Identify which cell holds the provided text, then report its (X, Y) central coordinate. 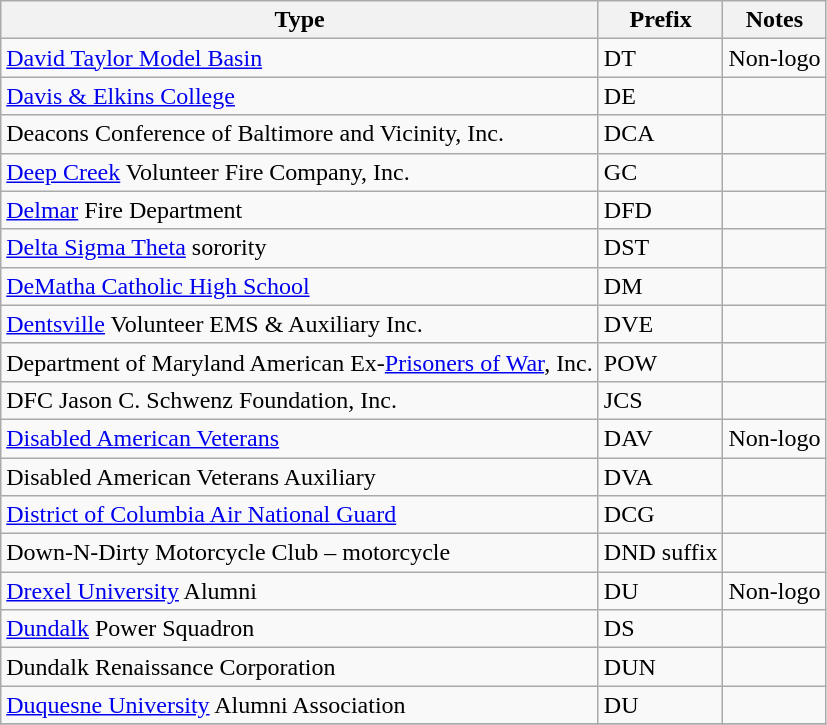
Davis & Elkins College (300, 96)
DUN (660, 667)
DFC Jason C. Schwenz Foundation, Inc. (300, 400)
DS (660, 629)
Dundalk Renaissance Corporation (300, 667)
DST (660, 248)
DVE (660, 324)
DM (660, 286)
POW (660, 362)
Down-N-Dirty Motorcycle Club – motorcycle (300, 553)
Deacons Conference of Baltimore and Vicinity, Inc. (300, 134)
JCS (660, 400)
DAV (660, 438)
Type (300, 20)
Dentsville Volunteer EMS & Auxiliary Inc. (300, 324)
DVA (660, 477)
Prefix (660, 20)
Delta Sigma Theta sorority (300, 248)
DE (660, 96)
Dundalk Power Squadron (300, 629)
DT (660, 58)
Disabled American Veterans Auxiliary (300, 477)
Notes (774, 20)
GC (660, 172)
DCG (660, 515)
DND suffix (660, 553)
Deep Creek Volunteer Fire Company, Inc. (300, 172)
Duquesne University Alumni Association (300, 705)
David Taylor Model Basin (300, 58)
DFD (660, 210)
Drexel University Alumni (300, 591)
Disabled American Veterans (300, 438)
Delmar Fire Department (300, 210)
DCA (660, 134)
District of Columbia Air National Guard (300, 515)
DeMatha Catholic High School (300, 286)
Department of Maryland American Ex-Prisoners of War, Inc. (300, 362)
